From the cell containing the given text, extract its center point as (x, y) coordinate. 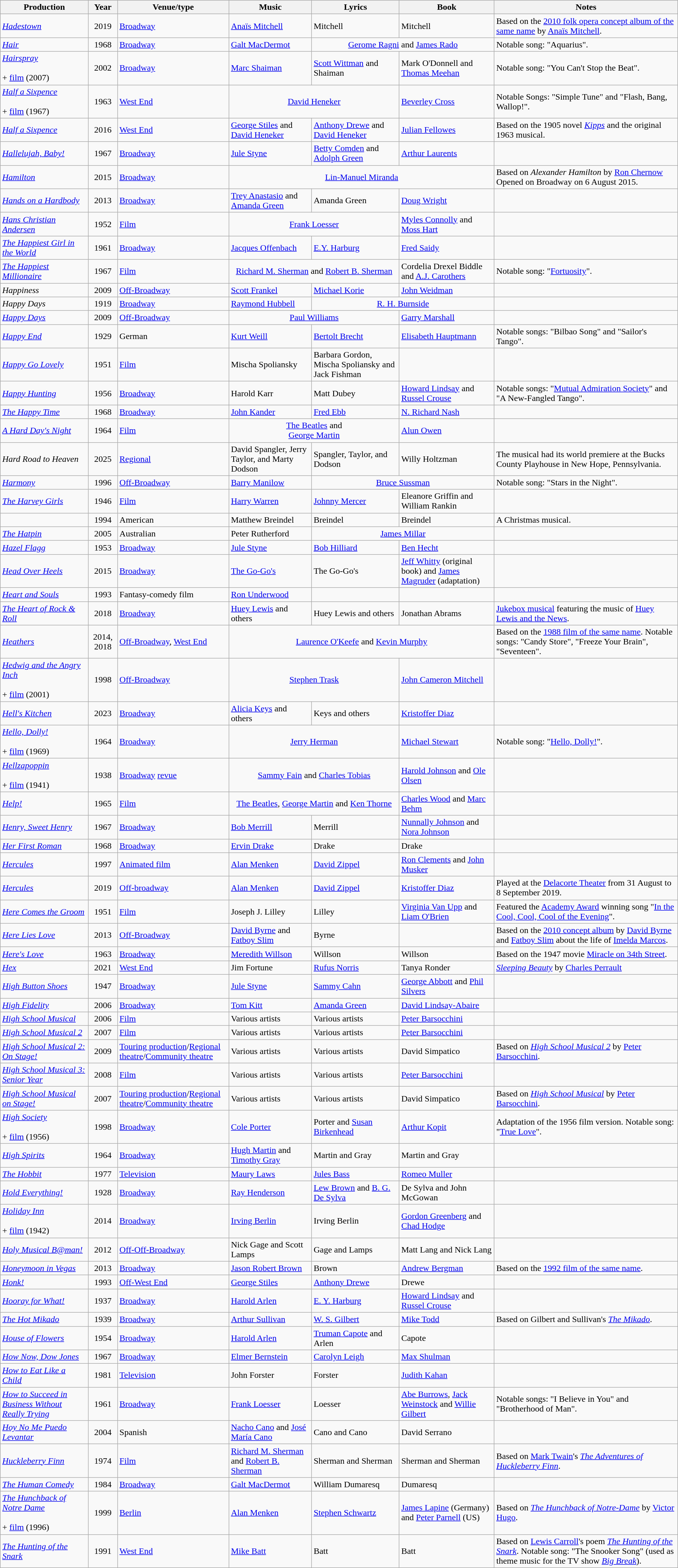
Happy End (44, 336)
1991 (103, 1551)
Max Shulman (447, 1357)
Hooray for What! (44, 1300)
Matt Dubey (355, 393)
Virginia Van Upp and Liam O'Brien (447, 911)
1999 (103, 1513)
Off-Broadway, West End (173, 642)
John Kander (270, 412)
Doug Wright (447, 201)
Elmer Bernstein (270, 1357)
1937 (103, 1300)
Based on the 1905 novel Kipps and the original 1963 musical. (586, 130)
Sammy Fain and Charles Tobias (314, 775)
Gage and Lamps (355, 1250)
1952 (103, 224)
Kurt Weill (270, 336)
Hadestown (44, 26)
Arthur Sullivan (270, 1319)
Hell's Kitchen (44, 714)
1919 (103, 304)
David Byrne and Fatboy Slim (270, 935)
Matt Lang and Nick Lang (447, 1250)
Hard Road to Heaven (44, 459)
Book (447, 7)
Notable song: "Aquarius". (586, 45)
Jim Fortune (270, 967)
Jules Bass (355, 1174)
Byrne (355, 935)
Fred Saidy (447, 248)
Marc Shaiman (270, 68)
The Happiest Millionaire (44, 271)
De Sylva and John McGowan (447, 1192)
Scott Frankel (270, 290)
Harmony (44, 482)
1997 (103, 864)
1994 (103, 520)
Truman Capote and Arlen (355, 1338)
Elisabeth Hauptmann (447, 336)
David Serrano (447, 1432)
The Heart of Rock & Roll (44, 613)
The Hunting of the Snark (44, 1551)
2021 (103, 967)
Her First Roman (44, 846)
The Human Comedy (44, 1484)
Laurence O'Keefe and Kevin Murphy (361, 642)
How to Succeed in Business Without Really Trying (44, 1404)
2004 (103, 1432)
Happy Hunting (44, 393)
Off-West End (173, 1282)
Dumaresq (447, 1484)
Romeo Muller (447, 1174)
Hedwig and the Angry Inch + film (2001) (44, 680)
Andrew Bergman (447, 1268)
High School Musical 2 (44, 1033)
Notable song: "Hello, Dolly!". (586, 742)
2012 (103, 1250)
The Hatpin (44, 534)
Harry Warren (270, 501)
Nick Gage and Scott Lamps (270, 1250)
Hellzapoppin + film (1941) (44, 775)
Based on the 1992 film of the same name. (586, 1268)
1996 (103, 482)
Honk! (44, 1282)
1928 (103, 1192)
Here Lies Love (44, 935)
Hairspray + film (2007) (44, 68)
E.Y. Harburg (355, 248)
Michael Korie (355, 290)
1981 (103, 1376)
Off-Off-Broadway (173, 1250)
Here's Love (44, 954)
Charles Wood and Marc Behm (447, 803)
Hello, Dolly! + film (1969) (44, 742)
Based on the 1947 movie Miracle on 34th Street. (586, 954)
Based on Mark Twain's The Adventures of Huckleberry Finn. (586, 1461)
Ron Underwood (270, 594)
Year (103, 7)
The Beatles and George Martin (314, 430)
Huckleberry Finn (44, 1461)
High Spirits (44, 1155)
1956 (103, 393)
Mike Todd (447, 1319)
Lilley (355, 911)
John Weidman (447, 290)
High Society + film (1956) (44, 1127)
Based on High School Musical by Peter Barsocchini. (586, 1098)
Willy Holtzman (447, 459)
Forster (355, 1376)
Ervin Drake (270, 846)
Myles Connolly and Moss Hart (447, 224)
Alun Owen (447, 430)
Bob Hilliard (355, 547)
The Hobbit (44, 1174)
Venue/type (173, 7)
Fantasy-comedy film (173, 594)
1947 (103, 986)
High School Musical 2: On Stage! (44, 1051)
Notes (586, 7)
Stephen Schwartz (355, 1513)
The Hot Mikado (44, 1319)
Joseph J. Lilley (270, 911)
Played at the Delacorte Theater from 31 August to 8 September 2019. (586, 888)
Barry Manilow (270, 482)
Holy Musical B@man! (44, 1250)
Loesser (355, 1404)
Henry, Sweet Henry (44, 827)
Notable songs: "I Believe in You" and "Brotherhood of Man". (586, 1404)
Featured the Academy Award winning song "In the Cool, Cool, Cool of the Evening". (586, 911)
Notable Songs: "Simple Tune" and "Flash, Bang, Wallop!". (586, 101)
Ben Hecht (447, 547)
2008 (103, 1075)
2005 (103, 534)
Mark O'Donnell and Thomas Meehan (447, 68)
N. Richard Nash (447, 412)
The Hunchback of Notre Dame + film (1996) (44, 1513)
Spangler, Taylor, and Dodson (355, 459)
William Dumaresq (355, 1484)
Half a Sixpence + film (1967) (44, 101)
Abe Burrows, Jack Weinstock and Willie Gilbert (447, 1404)
Lin-Manuel Miranda (361, 177)
Anaïs Mitchell (270, 26)
Keys and others (355, 714)
Holiday Inn + film (1942) (44, 1221)
2014, 2018 (103, 642)
Half a Sixpence (44, 130)
Arthur Kopit (447, 1127)
Drewe (447, 1282)
Tanya Ronder (447, 967)
Hans Christian Andersen (44, 224)
Trey Anastasio and Amanda Green (270, 201)
High Button Shoes (44, 986)
Jukebox musical featuring the music of Huey Lewis and the News. (586, 613)
Hallelujah, Baby! (44, 154)
Notable songs: "Mutual Admiration Society" and "A New-Fangled Tango". (586, 393)
Based on the 1988 film of the same name. Notable songs: "Candy Store", "Freeze Your Brain", "Seventeen". (586, 642)
Hamilton (44, 177)
Jason Robert Brown (270, 1268)
Hugh Martin and Timothy Gray (270, 1155)
Mischa Spoliansky (270, 365)
Hair (44, 45)
David Spangler, Jerry Taylor, and Marty Dodson (270, 459)
Hazel Flagg (44, 547)
E. Y. Harburg (355, 1300)
1929 (103, 336)
Maury Laws (270, 1174)
Matthew Breindel (270, 520)
Hex (44, 967)
Barbara Gordon, Mischa Spoliansky and Jack Fishman (355, 365)
Nunnally Johnson and Nora Johnson (447, 827)
1946 (103, 501)
Lew Brown and B. G. De Sylva (355, 1192)
George Stiles (270, 1282)
Honeymoon in Vegas (44, 1268)
Heathers (44, 642)
1954 (103, 1338)
John Cameron Mitchell (447, 680)
John Forster (270, 1376)
Based on the 2010 concept album by David Byrne and Fatboy Slim about the life of Imelda Marcos. (586, 935)
Johnny Mercer (355, 501)
Gordon Greenberg and Chad Hodge (447, 1221)
Notable songs: "Bilbao Song" and "Sailor's Tango". (586, 336)
Gerome Ragni and James Rado (403, 45)
Merrill (355, 827)
How to Eat Like a Child (44, 1376)
Head Over Heels (44, 571)
High School Musical on Stage! (44, 1098)
Based on The Hunchback of Notre-Dame by Victor Hugo. (586, 1513)
German (173, 336)
Beverley Cross (447, 101)
Bob Merrill (270, 827)
Jerry Herman (314, 742)
Nacho Cano and José María Cano (270, 1432)
Scott Wittman and Shaiman (355, 68)
W. S. Gilbert (355, 1319)
Help! (44, 803)
Tom Kitt (270, 1005)
The musical had its world premiere at the Bucks County Playhouse in New Hope, Pennsylvania. (586, 459)
Rufus Norris (355, 967)
Here Comes the Groom (44, 911)
A Christmas musical. (586, 520)
Regional (173, 459)
High Fidelity (44, 1005)
George Abbott and Phil Silvers (447, 986)
Based on High School Musical 2 by Peter Barsocchini. (586, 1051)
George Stiles and David Heneker (270, 130)
Jeff Whitty (original book) and James Magruder (adaptation) (447, 571)
David Lindsay-Abaire (447, 1005)
Carolyn Leigh (355, 1357)
Hands on a Hardbody (44, 201)
2025 (103, 459)
Ray Henderson (270, 1192)
Harold Karr (270, 393)
Adaptation of the 1956 film version. Notable song: "True Love". (586, 1127)
2002 (103, 68)
Anthony Drewe (355, 1282)
James Lapine (Germany) and Peter Parnell (US) (447, 1513)
Bertolt Brecht (355, 336)
Cano and Cano (355, 1432)
Animated film (173, 864)
Capote (447, 1338)
1977 (103, 1174)
R. H. Burnside (403, 304)
Off-broadway (173, 888)
Raymond Hubbell (270, 304)
American (173, 520)
Cordelia Drexel Biddle and A.J. Carothers (447, 271)
Production (44, 7)
1953 (103, 547)
Notable song: "Fortuosity". (586, 271)
Garry Marshall (447, 318)
Eleanore Griffin and William Rankin (447, 501)
Notable song: "You Can't Stop the Beat". (586, 68)
Australian (173, 534)
Based on Gilbert and Sullivan's The Mikado. (586, 1319)
The Happiest Girl in the World (44, 248)
The Happy Time (44, 412)
Broadway revue (173, 775)
David Heneker (314, 101)
1939 (103, 1319)
Betty Comden and Adolph Green (355, 154)
Anthony Drewe and David Heneker (355, 130)
Heart and Souls (44, 594)
Peter Rutherford (270, 534)
Bruce Sussman (403, 482)
2023 (103, 714)
James Millar (403, 534)
2016 (103, 130)
1965 (103, 803)
Harold Johnson and Ole Olsen (447, 775)
Stephen Trask (314, 680)
Hold Everything! (44, 1192)
Happiness (44, 290)
Sammy Cahn (355, 986)
High School Musical 3: Senior Year (44, 1075)
The Harvey Girls (44, 501)
1984 (103, 1484)
Judith Kahan (447, 1376)
1974 (103, 1461)
Mike Batt (270, 1551)
Porter and Susan Birkenhead (355, 1127)
Jonathan Abrams (447, 613)
Sleeping Beauty by Charles Perrault (586, 967)
Spanish (173, 1432)
Michael Stewart (447, 742)
Hoy No Me Puedo Levantar (44, 1432)
Brown (355, 1268)
Paul Williams (314, 318)
Based on Lewis Carroll's poem The Hunting of the Snark. Notable song: "The Snooker Song" (used as theme music for the TV show Big Break). (586, 1551)
Jacques Offenbach (270, 248)
Notable song: "Stars in the Night". (586, 482)
The Beatles, George Martin and Ken Thorne (314, 803)
1938 (103, 775)
Berlin (173, 1513)
High School Musical (44, 1019)
Julian Fellowes (447, 130)
A Hard Day's Night (44, 430)
Ron Clements and John Musker (447, 864)
Arthur Laurents (447, 154)
Alicia Keys and others (270, 714)
Based on Alexander Hamilton by Ron Chernow Opened on Broadway on 6 August 2015. (586, 177)
Happy Go Lovely (44, 365)
Based on the 2010 folk opera concept album of the same name by Anaïs Mitchell. (586, 26)
2018 (103, 613)
Meredith Willson (270, 954)
2014 (103, 1221)
Lyrics (355, 7)
House of Flowers (44, 1338)
Music (270, 7)
How Now, Dow Jones (44, 1357)
Fred Ebb (355, 412)
Cole Porter (270, 1127)
